Return [x, y] of the center of cell containing provided text 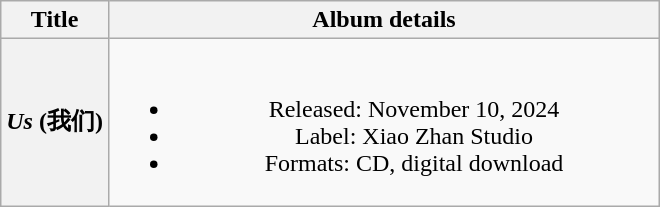
Us (我们) [55, 122]
Released: November 10, 2024Label: Xiao Zhan StudioFormats: CD, digital download [384, 122]
Album details [384, 20]
Title [55, 20]
